Provide the (x, y) coordinate of the cell's center where the given text is located.  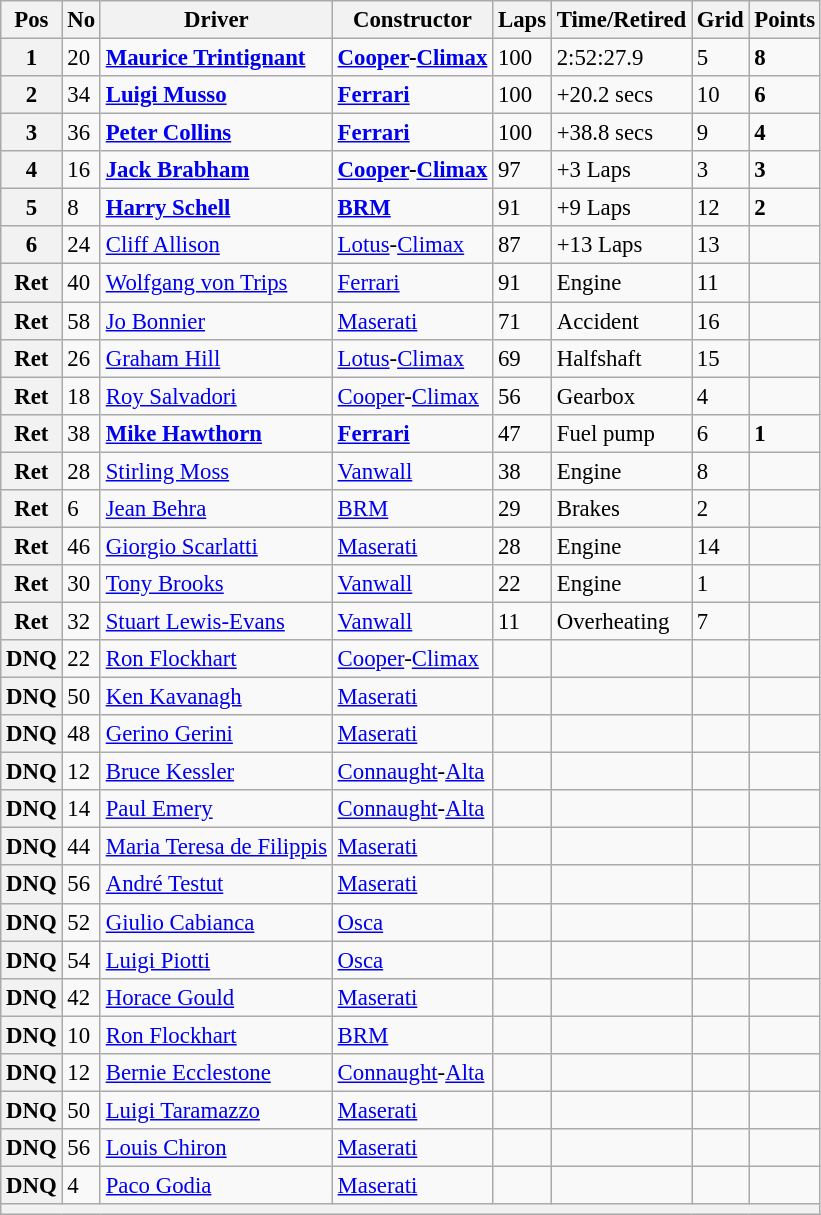
Graham Hill (216, 358)
Accident (621, 321)
26 (81, 358)
Paco Godia (216, 1185)
97 (522, 170)
52 (81, 922)
30 (81, 584)
54 (81, 960)
15 (720, 358)
34 (81, 95)
Maria Teresa de Filippis (216, 847)
Overheating (621, 621)
No (81, 20)
+13 Laps (621, 245)
29 (522, 509)
46 (81, 546)
Time/Retired (621, 20)
Brakes (621, 509)
Louis Chiron (216, 1148)
47 (522, 433)
20 (81, 58)
Peter Collins (216, 133)
Stirling Moss (216, 471)
Constructor (412, 20)
7 (720, 621)
Giulio Cabianca (216, 922)
Harry Schell (216, 208)
9 (720, 133)
Gerino Gerini (216, 734)
Grid (720, 20)
Bruce Kessler (216, 772)
48 (81, 734)
Ken Kavanagh (216, 697)
18 (81, 396)
44 (81, 847)
Halfshaft (621, 358)
Fuel pump (621, 433)
71 (522, 321)
Roy Salvadori (216, 396)
Paul Emery (216, 809)
69 (522, 358)
40 (81, 283)
Jean Behra (216, 509)
Points (784, 20)
Gearbox (621, 396)
Giorgio Scarlatti (216, 546)
Bernie Ecclestone (216, 1073)
Tony Brooks (216, 584)
87 (522, 245)
Luigi Piotti (216, 960)
Wolfgang von Trips (216, 283)
Jack Brabham (216, 170)
Jo Bonnier (216, 321)
André Testut (216, 885)
Stuart Lewis-Evans (216, 621)
Pos (32, 20)
+20.2 secs (621, 95)
Cliff Allison (216, 245)
Laps (522, 20)
Luigi Taramazzo (216, 1110)
Maurice Trintignant (216, 58)
36 (81, 133)
Horace Gould (216, 997)
58 (81, 321)
Luigi Musso (216, 95)
24 (81, 245)
+3 Laps (621, 170)
+38.8 secs (621, 133)
Driver (216, 20)
13 (720, 245)
Mike Hawthorn (216, 433)
2:52:27.9 (621, 58)
+9 Laps (621, 208)
42 (81, 997)
32 (81, 621)
